Search for the cell housing the specified text and yield its (X, Y) center coordinate. 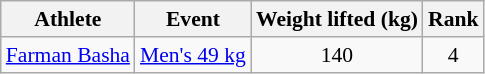
Event (193, 19)
Rank (454, 19)
Athlete (68, 19)
Farman Basha (68, 55)
Weight lifted (kg) (337, 19)
140 (337, 55)
4 (454, 55)
Men's 49 kg (193, 55)
